Find where the given text appears and provide that cell's center as (x, y) coordinate. 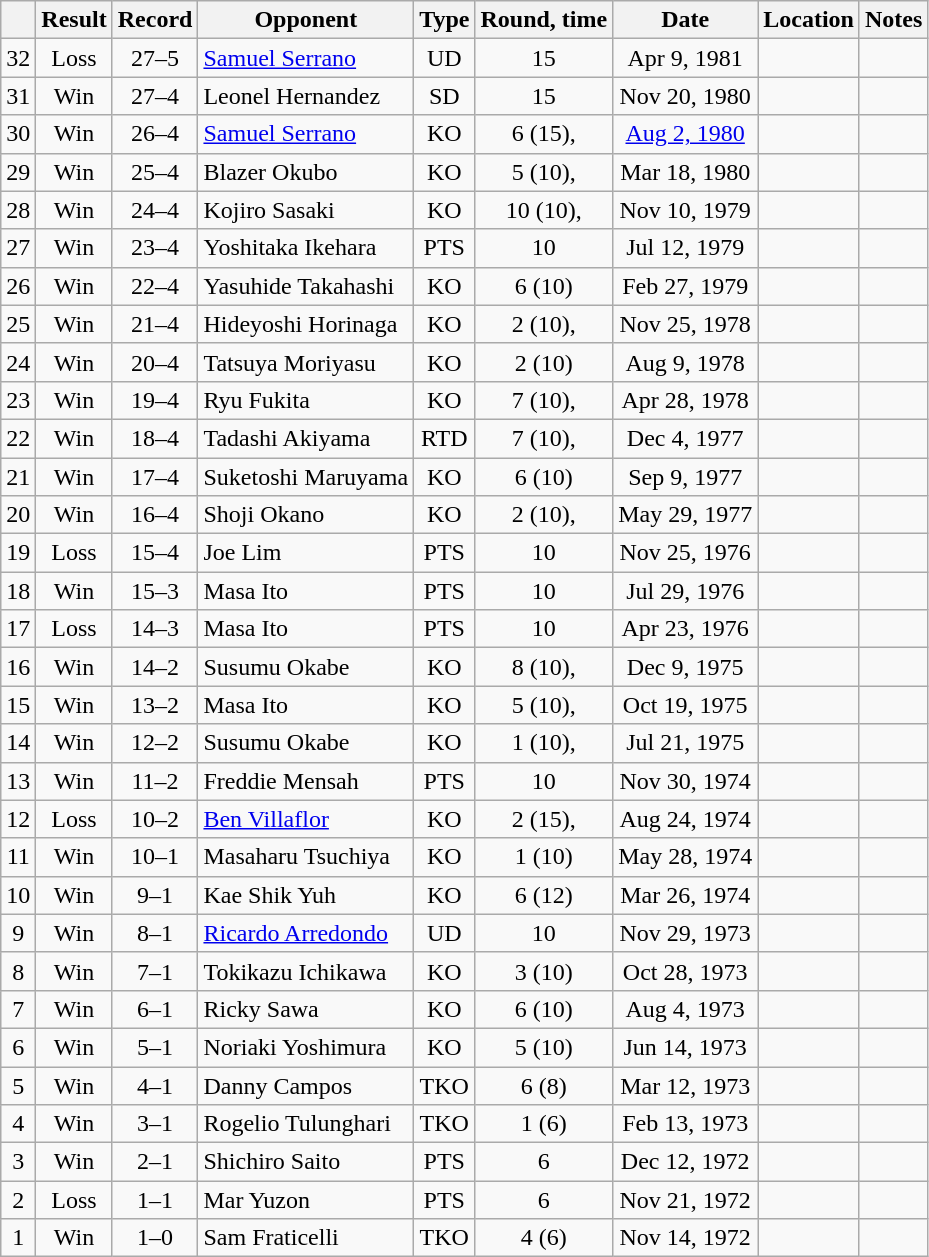
12–2 (155, 743)
2–1 (155, 1162)
9 (18, 933)
Aug 9, 1978 (686, 362)
27 (18, 248)
32 (18, 58)
29 (18, 172)
Round, time (544, 20)
Apr 23, 1976 (686, 629)
18 (18, 591)
6 (8) (544, 1085)
Dec 12, 1972 (686, 1162)
Blazer Okubo (306, 172)
8 (18, 971)
10 (10), (544, 210)
16–4 (155, 515)
Kojiro Sasaki (306, 210)
6 (12) (544, 895)
Jun 14, 1973 (686, 1047)
23–4 (155, 248)
14 (18, 743)
19–4 (155, 400)
Mar 26, 1974 (686, 895)
25–4 (155, 172)
22 (18, 438)
16 (18, 667)
13–2 (155, 705)
21–4 (155, 324)
13 (18, 781)
5–1 (155, 1047)
Hideyoshi Horinaga (306, 324)
7 (18, 1009)
11–2 (155, 781)
17 (18, 629)
3 (18, 1162)
23 (18, 400)
31 (18, 96)
Jul 29, 1976 (686, 591)
2 (10) (544, 362)
Dec 4, 1977 (686, 438)
19 (18, 553)
Nov 25, 1978 (686, 324)
1 (18, 1238)
17–4 (155, 477)
May 28, 1974 (686, 857)
6–1 (155, 1009)
Apr 9, 1981 (686, 58)
22–4 (155, 286)
Tatsuya Moriyasu (306, 362)
15–4 (155, 553)
Ricky Sawa (306, 1009)
Oct 19, 1975 (686, 705)
Mar 18, 1980 (686, 172)
28 (18, 210)
Nov 14, 1972 (686, 1238)
30 (18, 134)
1 (10), (544, 743)
Nov 21, 1972 (686, 1200)
Jul 12, 1979 (686, 248)
Aug 2, 1980 (686, 134)
Record (155, 20)
Result (74, 20)
Nov 20, 1980 (686, 96)
Apr 28, 1978 (686, 400)
27–5 (155, 58)
10–2 (155, 819)
Nov 25, 1976 (686, 553)
14–3 (155, 629)
2 (18, 1200)
Location (809, 20)
8 (10), (544, 667)
Joe Lim (306, 553)
4 (6) (544, 1238)
Noriaki Yoshimura (306, 1047)
Shichiro Saito (306, 1162)
Date (686, 20)
10–1 (155, 857)
4–1 (155, 1085)
3–1 (155, 1124)
Nov 30, 1974 (686, 781)
Mar Yuzon (306, 1200)
5 (18, 1085)
Kae Shik Yuh (306, 895)
Tokikazu Ichikawa (306, 971)
Ryu Fukita (306, 400)
Shoji Okano (306, 515)
Oct 28, 1973 (686, 971)
4 (18, 1124)
Opponent (306, 20)
21 (18, 477)
26–4 (155, 134)
1 (6) (544, 1124)
May 29, 1977 (686, 515)
1–1 (155, 1200)
Type (444, 20)
15–3 (155, 591)
Aug 24, 1974 (686, 819)
11 (18, 857)
Feb 13, 1973 (686, 1124)
Feb 27, 1979 (686, 286)
Freddie Mensah (306, 781)
Leonel Hernandez (306, 96)
Masaharu Tsuchiya (306, 857)
Tadashi Akiyama (306, 438)
Dec 9, 1975 (686, 667)
14–2 (155, 667)
Nov 29, 1973 (686, 933)
1–0 (155, 1238)
24–4 (155, 210)
Rogelio Tulunghari (306, 1124)
Jul 21, 1975 (686, 743)
SD (444, 96)
Sep 9, 1977 (686, 477)
12 (18, 819)
25 (18, 324)
Yoshitaka Ikehara (306, 248)
RTD (444, 438)
9–1 (155, 895)
24 (18, 362)
1 (10) (544, 857)
Danny Campos (306, 1085)
20–4 (155, 362)
Mar 12, 1973 (686, 1085)
Nov 10, 1979 (686, 210)
Notes (893, 20)
20 (18, 515)
6 (15), (544, 134)
Sam Fraticelli (306, 1238)
18–4 (155, 438)
8–1 (155, 933)
2 (15), (544, 819)
Aug 4, 1973 (686, 1009)
27–4 (155, 96)
Ben Villaflor (306, 819)
3 (10) (544, 971)
5 (10) (544, 1047)
26 (18, 286)
Yasuhide Takahashi (306, 286)
7–1 (155, 971)
Suketoshi Maruyama (306, 477)
Ricardo Arredondo (306, 933)
